Locate the cell with the specified text and output its [X, Y] center coordinate. 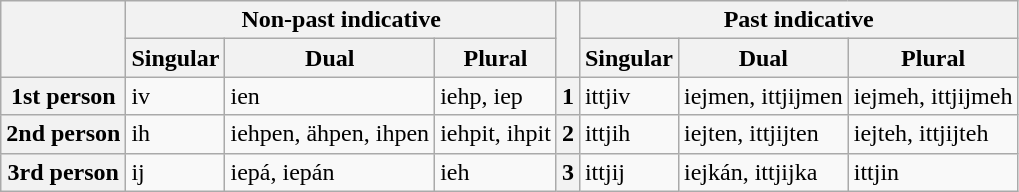
3 [568, 172]
Past indicative [798, 20]
2 [568, 134]
ieh [496, 172]
ittjij [628, 172]
ij [176, 172]
iv [176, 96]
3rd person [64, 172]
ittjiv [628, 96]
ien [330, 96]
ittjin [933, 172]
Non-past indicative [341, 20]
iejten, ittjijten [764, 134]
ittjih [628, 134]
iepá, iepán [330, 172]
iejteh, ittjijteh [933, 134]
2nd person [64, 134]
iehp, iep [496, 96]
iehpen, ähpen, ihpen [330, 134]
iehpit, ihpit [496, 134]
iejmen, ittjijmen [764, 96]
iejkán, ittjijka [764, 172]
1st person [64, 96]
1 [568, 96]
iejmeh, ittjijmeh [933, 96]
ih [176, 134]
